Determine the (X, Y) coordinate at the center of the cell enclosing the given text.  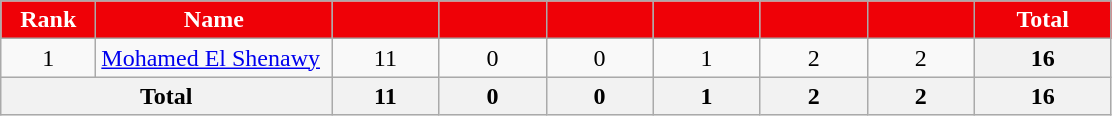
Name (214, 20)
Rank (48, 20)
Mohamed El Shenawy (214, 58)
